Output the (x, y) coordinate of the center of the cell containing the given text.  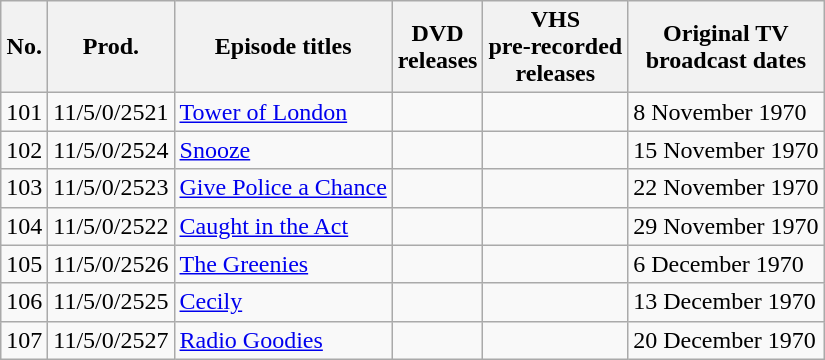
11/5/0/2523 (111, 188)
Episode titles (283, 47)
Tower of London (283, 112)
The Greenies (283, 264)
VHS pre-recorded releases (556, 47)
13 December 1970 (726, 302)
11/5/0/2527 (111, 340)
8 November 1970 (726, 112)
Give Police a Chance (283, 188)
Radio Goodies (283, 340)
Snooze (283, 150)
6 December 1970 (726, 264)
107 (24, 340)
11/5/0/2525 (111, 302)
29 November 1970 (726, 226)
102 (24, 150)
103 (24, 188)
22 November 1970 (726, 188)
20 December 1970 (726, 340)
DVD releases (438, 47)
11/5/0/2522 (111, 226)
Prod. (111, 47)
15 November 1970 (726, 150)
106 (24, 302)
Original TV broadcast dates (726, 47)
104 (24, 226)
11/5/0/2521 (111, 112)
101 (24, 112)
Cecily (283, 302)
11/5/0/2524 (111, 150)
Caught in the Act (283, 226)
11/5/0/2526 (111, 264)
No. (24, 47)
105 (24, 264)
